Determine the (x, y) coordinate at the center of the cell enclosing the given text.  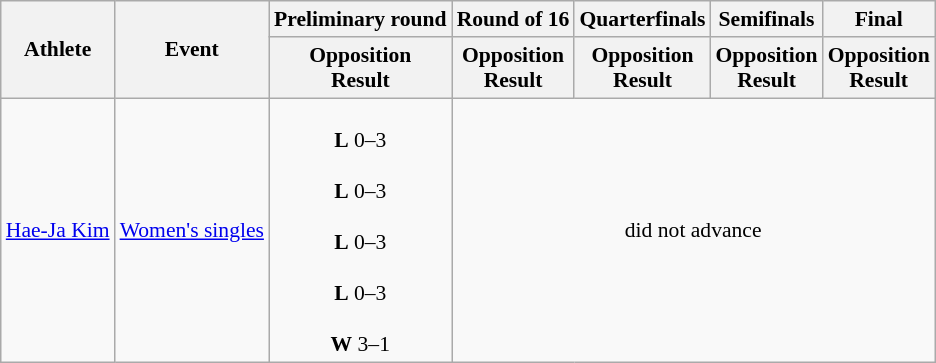
Women's singles (192, 230)
Athlete (58, 50)
Quarterfinals (642, 19)
L 0–3L 0–3L 0–3L 0–3W 3–1 (360, 230)
did not advance (694, 230)
Hae-Ja Kim (58, 230)
Preliminary round (360, 19)
Final (879, 19)
Round of 16 (514, 19)
Semifinals (767, 19)
Event (192, 50)
